Extract the [X, Y] coordinate from the center of the cell holding the provided text.  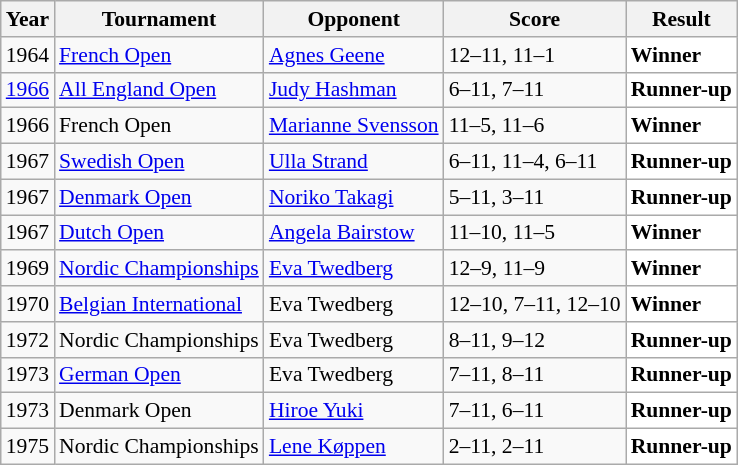
Dutch Open [159, 233]
Tournament [159, 19]
Swedish Open [159, 162]
1970 [28, 304]
Angela Bairstow [354, 233]
German Open [159, 375]
1964 [28, 55]
Opponent [354, 19]
Score [535, 19]
Result [682, 19]
1975 [28, 447]
Hiroe Yuki [354, 411]
Year [28, 19]
Ulla Strand [354, 162]
11–10, 11–5 [535, 233]
7–11, 6–11 [535, 411]
Marianne Svensson [354, 126]
Noriko Takagi [354, 197]
Belgian International [159, 304]
1969 [28, 269]
12–11, 11–1 [535, 55]
12–10, 7–11, 12–10 [535, 304]
All England Open [159, 90]
Judy Hashman [354, 90]
7–11, 8–11 [535, 375]
11–5, 11–6 [535, 126]
8–11, 9–12 [535, 340]
5–11, 3–11 [535, 197]
2–11, 2–11 [535, 447]
12–9, 11–9 [535, 269]
6–11, 7–11 [535, 90]
6–11, 11–4, 6–11 [535, 162]
1972 [28, 340]
Agnes Geene [354, 55]
Lene Køppen [354, 447]
